Output the [x, y] coordinate of the center of the cell containing the given text.  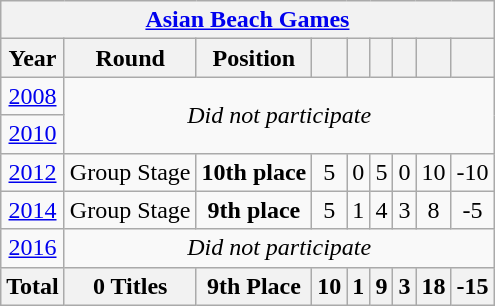
10th place [254, 172]
Asian Beach Games [248, 20]
2016 [33, 248]
9th Place [254, 286]
-5 [472, 210]
Position [254, 58]
-10 [472, 172]
Total [33, 286]
9th place [254, 210]
2010 [33, 134]
0 Titles [130, 286]
Year [33, 58]
9 [382, 286]
8 [434, 210]
2012 [33, 172]
Round [130, 58]
4 [382, 210]
18 [434, 286]
-15 [472, 286]
2014 [33, 210]
2008 [33, 96]
